Capture the cell that displays the provided text and extract its [X, Y] central coordinate. 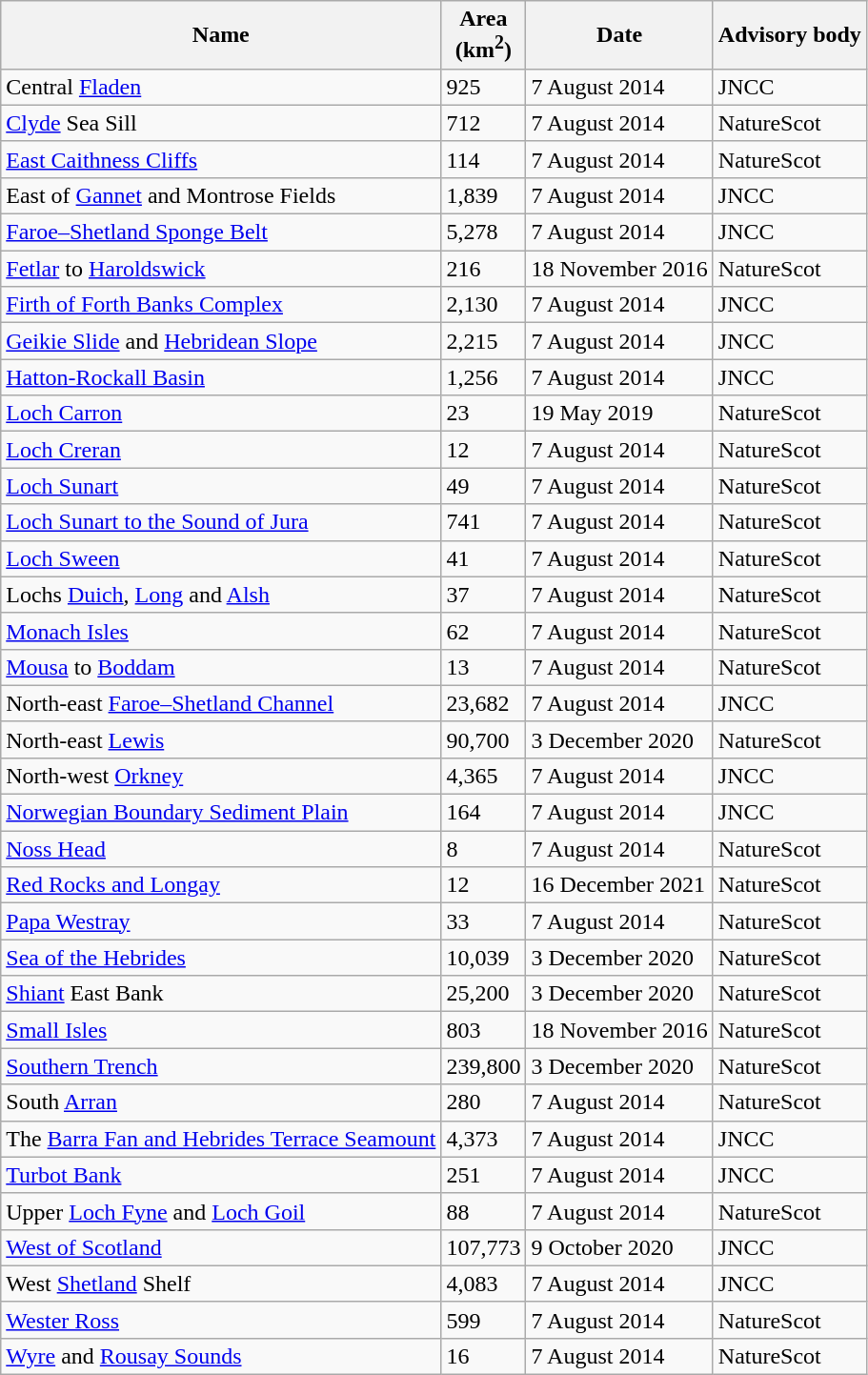
599 [484, 1320]
88 [484, 1211]
1,839 [484, 195]
North-east Faroe–Shetland Channel [221, 703]
10,039 [484, 958]
Upper Loch Fyne and Loch Goil [221, 1211]
114 [484, 159]
The Barra Fan and Hebrides Terrace Seamount [221, 1139]
41 [484, 558]
2,130 [484, 305]
239,800 [484, 1066]
Papa Westray [221, 921]
4,365 [484, 776]
Shiant East Bank [221, 994]
33 [484, 921]
8 [484, 849]
107,773 [484, 1247]
216 [484, 269]
Fetlar to Haroldswick [221, 269]
280 [484, 1102]
9 October 2020 [619, 1247]
Turbot Bank [221, 1175]
Area(km2) [484, 35]
Geikie Slide and Hebridean Slope [221, 341]
Small Isles [221, 1030]
164 [484, 813]
East of Gannet and Montrose Fields [221, 195]
49 [484, 486]
925 [484, 87]
16 December 2021 [619, 885]
Loch Sunart [221, 486]
Loch Carron [221, 414]
Name [221, 35]
19 May 2019 [619, 414]
Date [619, 35]
North-west Orkney [221, 776]
62 [484, 631]
Hatton-Rockall Basin [221, 377]
Clyde Sea Sill [221, 123]
North-east Lewis [221, 739]
West of Scotland [221, 1247]
23,682 [484, 703]
Southern Trench [221, 1066]
16 [484, 1356]
West Shetland Shelf [221, 1284]
23 [484, 414]
Lochs Duich, Long and Alsh [221, 595]
South Arran [221, 1102]
13 [484, 667]
Noss Head [221, 849]
Sea of the Hebrides [221, 958]
712 [484, 123]
Loch Creran [221, 450]
Loch Sunart to the Sound of Jura [221, 522]
Faroe–Shetland Sponge Belt [221, 233]
251 [484, 1175]
Monach Isles [221, 631]
Advisory body [789, 35]
741 [484, 522]
Firth of Forth Banks Complex [221, 305]
4,373 [484, 1139]
1,256 [484, 377]
Loch Sween [221, 558]
2,215 [484, 341]
Wester Ross [221, 1320]
Wyre and Rousay Sounds [221, 1356]
5,278 [484, 233]
Red Rocks and Longay [221, 885]
803 [484, 1030]
Central Fladen [221, 87]
Mousa to Boddam [221, 667]
4,083 [484, 1284]
37 [484, 595]
90,700 [484, 739]
East Caithness Cliffs [221, 159]
Norwegian Boundary Sediment Plain [221, 813]
25,200 [484, 994]
